Return the [x, y] coordinate for the center point of the cell that contains the specified text.  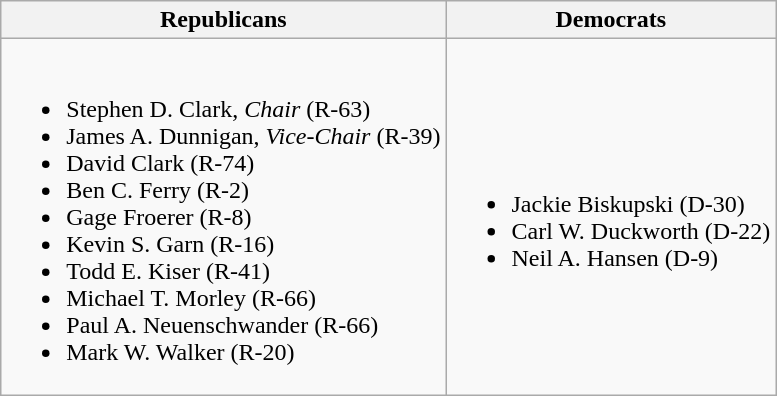
Republicans [224, 20]
Democrats [611, 20]
Jackie Biskupski (D-30)Carl W. Duckworth (D-22)Neil A. Hansen (D-9) [611, 217]
